Detect which cell encompasses the target text, then output its (x, y) center coordinate. 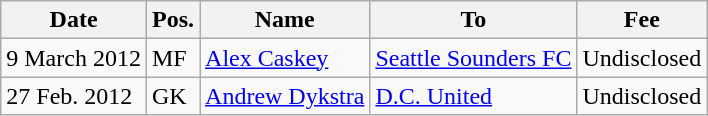
To (474, 20)
Pos. (172, 20)
Seattle Sounders FC (474, 58)
Andrew Dykstra (285, 96)
27 Feb. 2012 (74, 96)
MF (172, 58)
GK (172, 96)
Fee (642, 20)
D.C. United (474, 96)
Date (74, 20)
9 March 2012 (74, 58)
Alex Caskey (285, 58)
Name (285, 20)
